Detect which cell encompasses the target text, then output its (x, y) center coordinate. 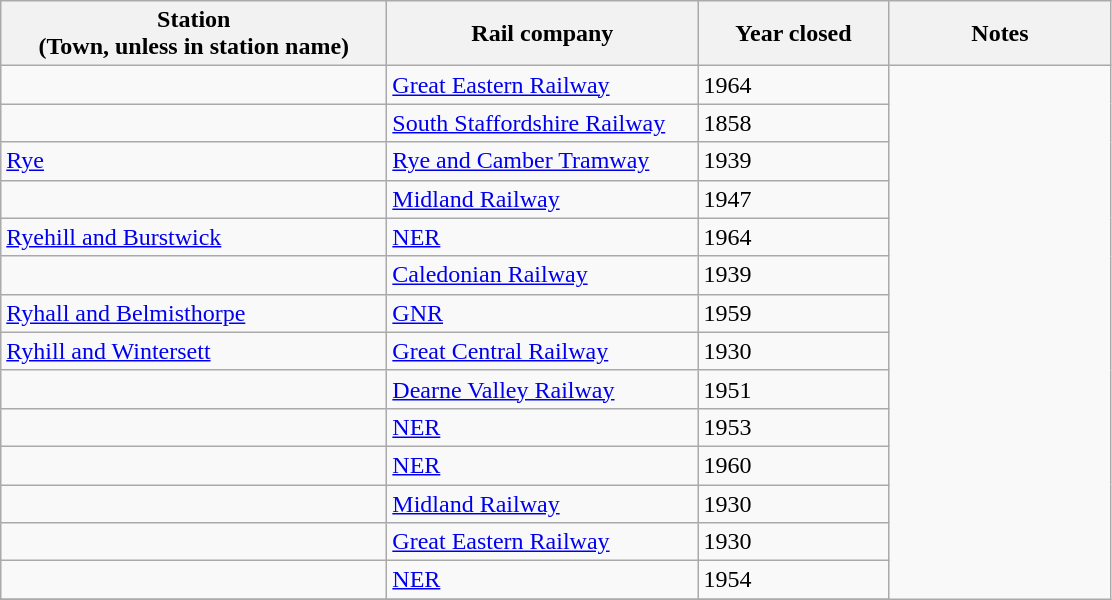
Caledonian Railway (542, 275)
Dearne Valley Railway (542, 389)
GNR (542, 313)
Ryhill and Wintersett (194, 351)
Rye and Camber Tramway (542, 161)
1959 (794, 313)
South Staffordshire Railway (542, 123)
Great Central Railway (542, 351)
Station(Town, unless in station name) (194, 34)
Ryehill and Burstwick (194, 237)
Ryhall and Belmisthorpe (194, 313)
1951 (794, 389)
1858 (794, 123)
Rail company (542, 34)
1960 (794, 465)
1947 (794, 199)
1954 (794, 580)
Year closed (794, 34)
Rye (194, 161)
Notes (1000, 34)
1953 (794, 427)
